Return the (X, Y) coordinate for the center point of the cell that contains the specified text.  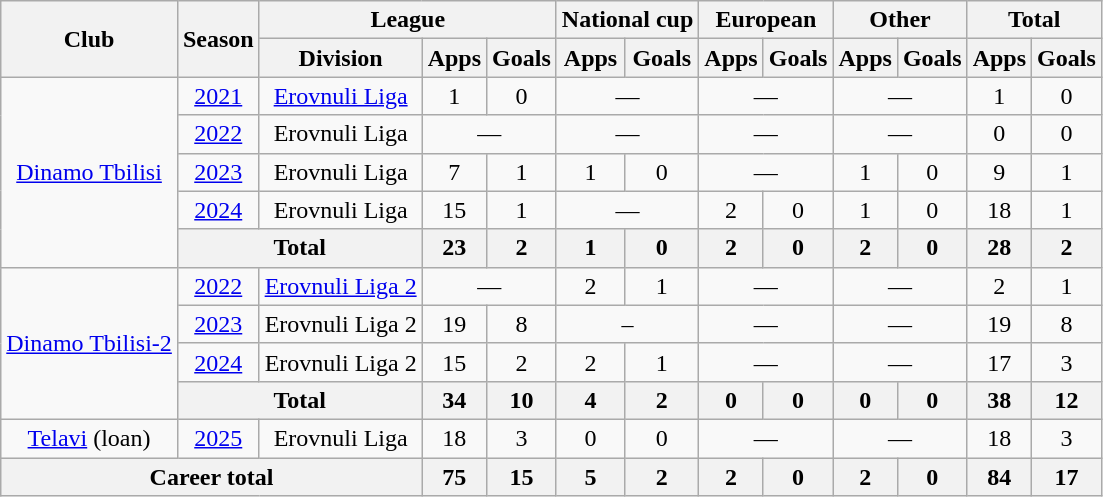
2025 (218, 438)
28 (999, 248)
Telavi (loan) (90, 438)
2021 (218, 96)
7 (454, 172)
84 (999, 477)
9 (999, 172)
5 (590, 477)
4 (590, 400)
34 (454, 400)
League (408, 20)
Career total (212, 477)
10 (522, 400)
75 (454, 477)
Dinamo Tbilisi (90, 172)
12 (1067, 400)
Other (900, 20)
European (766, 20)
Dinamo Tbilisi-2 (90, 343)
– (627, 324)
23 (454, 248)
Division (340, 58)
Club (90, 39)
38 (999, 400)
Season (218, 39)
National cup (627, 20)
